For the text-containing cell, return its midpoint in [x, y] coordinate format. 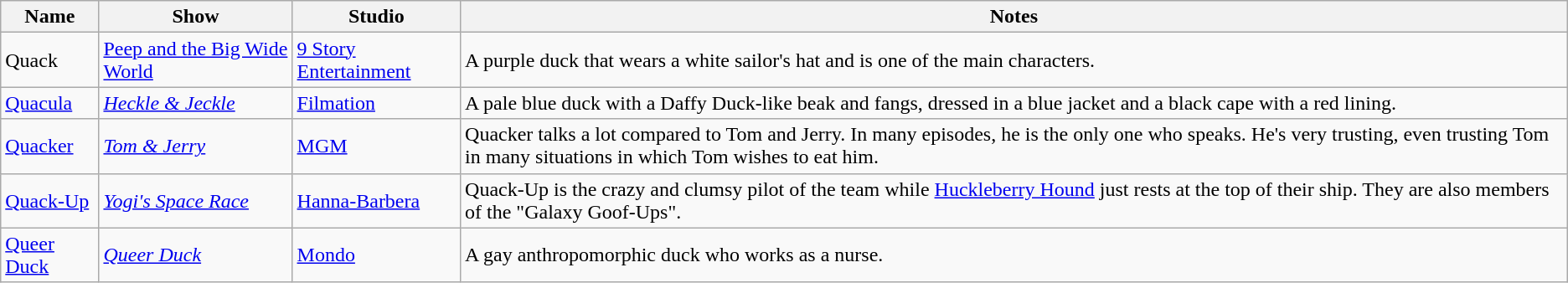
Quack [50, 60]
MGM [376, 146]
Quacker [50, 146]
A purple duck that wears a white sailor's hat and is one of the main characters. [1014, 60]
Name [50, 17]
A pale blue duck with a Daffy Duck-like beak and fangs, dressed in a blue jacket and a black cape with a red lining. [1014, 103]
9 Story Entertainment [376, 60]
Yogi's Space Race [196, 201]
A gay anthropomorphic duck who works as a nurse. [1014, 255]
Quack-Up [50, 201]
Filmation [376, 103]
Mondo [376, 255]
Peep and the Big Wide World [196, 60]
Tom & Jerry [196, 146]
Studio [376, 17]
Show [196, 17]
Quacula [50, 103]
Heckle & Jeckle [196, 103]
Hanna-Barbera [376, 201]
Notes [1014, 17]
